Locate the cell with the specified text and output its (X, Y) center coordinate. 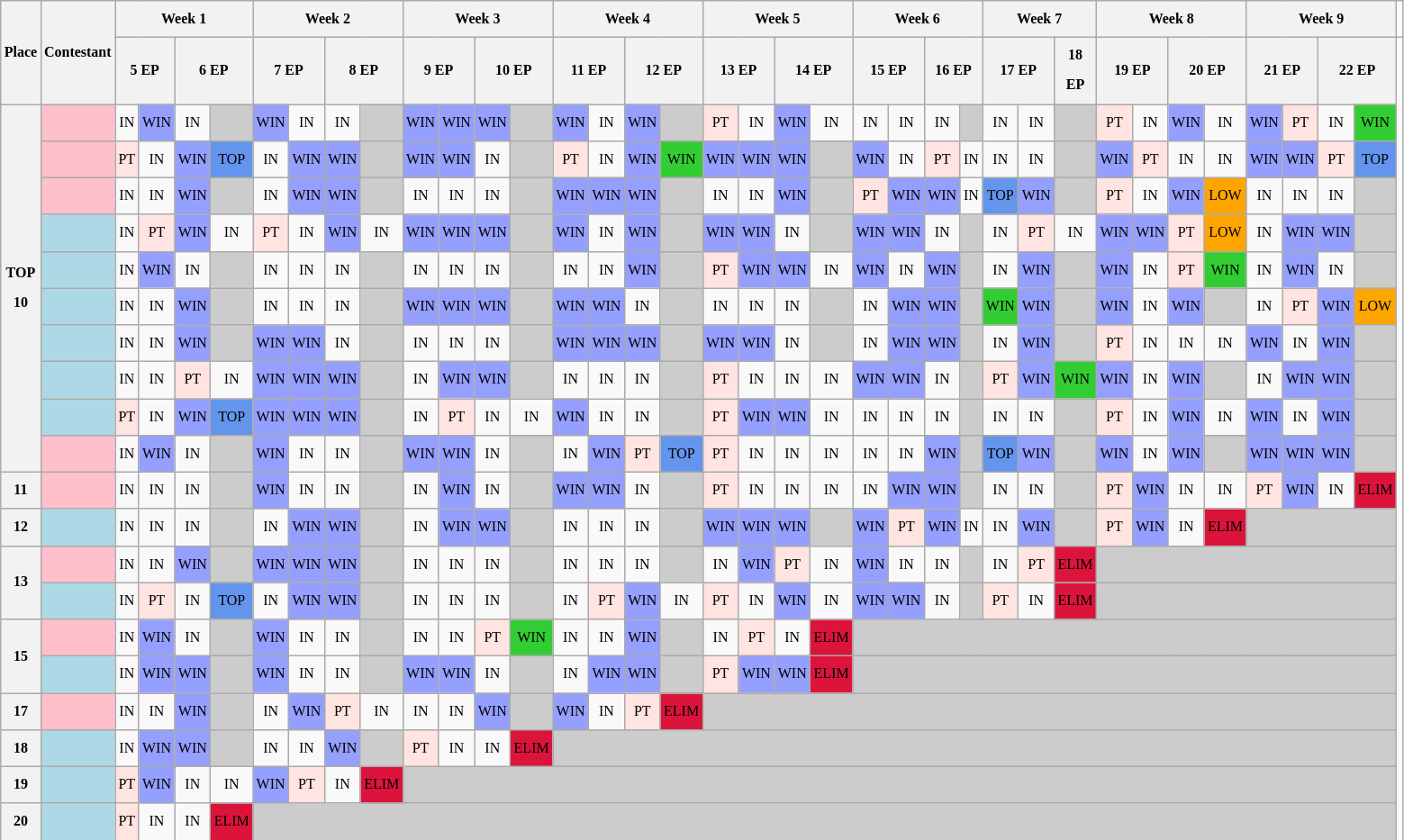
21 EP (1282, 70)
8 EP (364, 70)
Week 7 (1039, 18)
Week 2 (328, 18)
12 (21, 528)
9 EP (439, 70)
TOP10 (21, 288)
15 EP (889, 70)
7 EP (289, 70)
15 (21, 655)
17 EP (1019, 70)
17 (21, 711)
16 EP (953, 70)
5 EP (145, 70)
Week 3 (477, 18)
19 EP (1132, 70)
Week 1 (184, 18)
Contestant (77, 52)
12 EP (663, 70)
Week 9 (1321, 18)
18 EP (1075, 70)
Place (21, 52)
18 (21, 747)
11 (21, 490)
14 EP (814, 70)
Week 4 (628, 18)
10 EP (513, 70)
20 (21, 821)
Week 6 (918, 18)
Week 5 (777, 18)
13 (21, 583)
22 EP (1358, 70)
6 EP (214, 70)
20 EP (1207, 70)
Week 8 (1171, 18)
19 (21, 785)
11 EP (589, 70)
13 EP (738, 70)
